Identify which cell holds the provided text, then report its [X, Y] central coordinate. 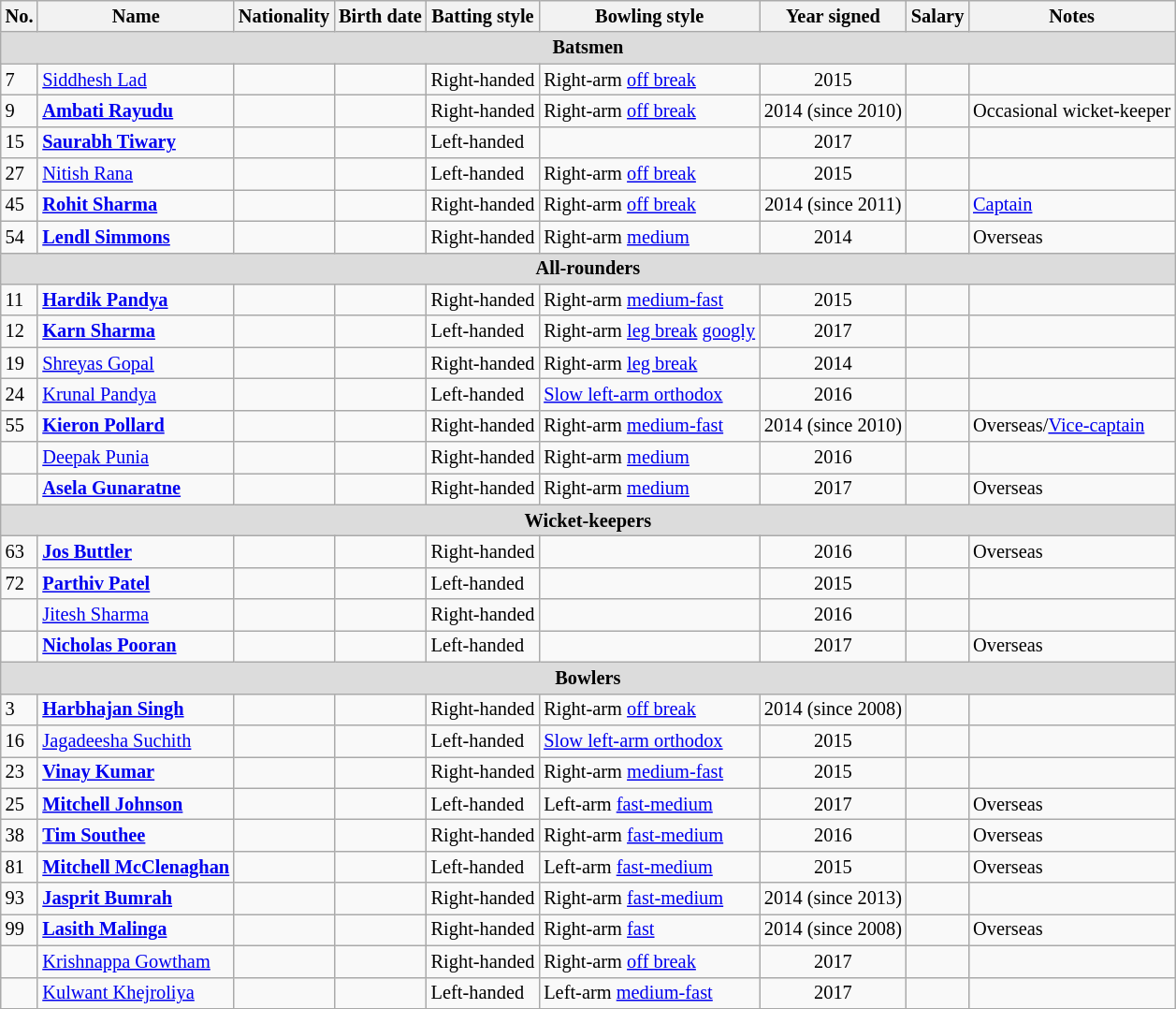
15 [20, 142]
9 [20, 110]
23 [20, 772]
81 [20, 867]
Harbhajan Singh [136, 709]
Kulwant Khejroliya [136, 993]
Jagadeesha Suchith [136, 740]
Wicket-keepers [588, 520]
25 [20, 804]
Jasprit Bumrah [136, 899]
11 [20, 300]
Overseas/Vice-captain [1072, 426]
99 [20, 929]
Karn Sharma [136, 331]
All-rounders [588, 269]
Right-arm fast [649, 929]
Jitesh Sharma [136, 615]
Bowlers [588, 678]
Nationality [284, 16]
Nicholas Pooran [136, 646]
Tim Southee [136, 835]
24 [20, 394]
Batsmen [588, 48]
72 [20, 583]
Year signed [833, 16]
Deepak Punia [136, 458]
Left-arm medium-fast [649, 993]
27 [20, 174]
Bowling style [649, 16]
Saurabh Tiwary [136, 142]
Salary [937, 16]
Asela Gunaratne [136, 489]
2014 (since 2013) [833, 899]
Right-arm leg break googly [649, 331]
Nitish Rana [136, 174]
Lasith Malinga [136, 929]
Captain [1072, 205]
Mitchell McClenaghan [136, 867]
63 [20, 551]
Occasional wicket-keeper [1072, 110]
Shreyas Gopal [136, 363]
Jos Buttler [136, 551]
Mitchell Johnson [136, 804]
19 [20, 363]
16 [20, 740]
Kieron Pollard [136, 426]
Krunal Pandya [136, 394]
93 [20, 899]
Batting style [483, 16]
Hardik Pandya [136, 300]
12 [20, 331]
Siddhesh Lad [136, 80]
Krishnappa Gowtham [136, 961]
7 [20, 80]
2014 (since 2011) [833, 205]
Rohit Sharma [136, 205]
Ambati Rayudu [136, 110]
Vinay Kumar [136, 772]
3 [20, 709]
Right-arm leg break [649, 363]
Parthiv Patel [136, 583]
Birth date [380, 16]
45 [20, 205]
Notes [1072, 16]
No. [20, 16]
Name [136, 16]
Lendl Simmons [136, 237]
54 [20, 237]
55 [20, 426]
38 [20, 835]
